Search for the cell housing the specified text and yield its (x, y) center coordinate. 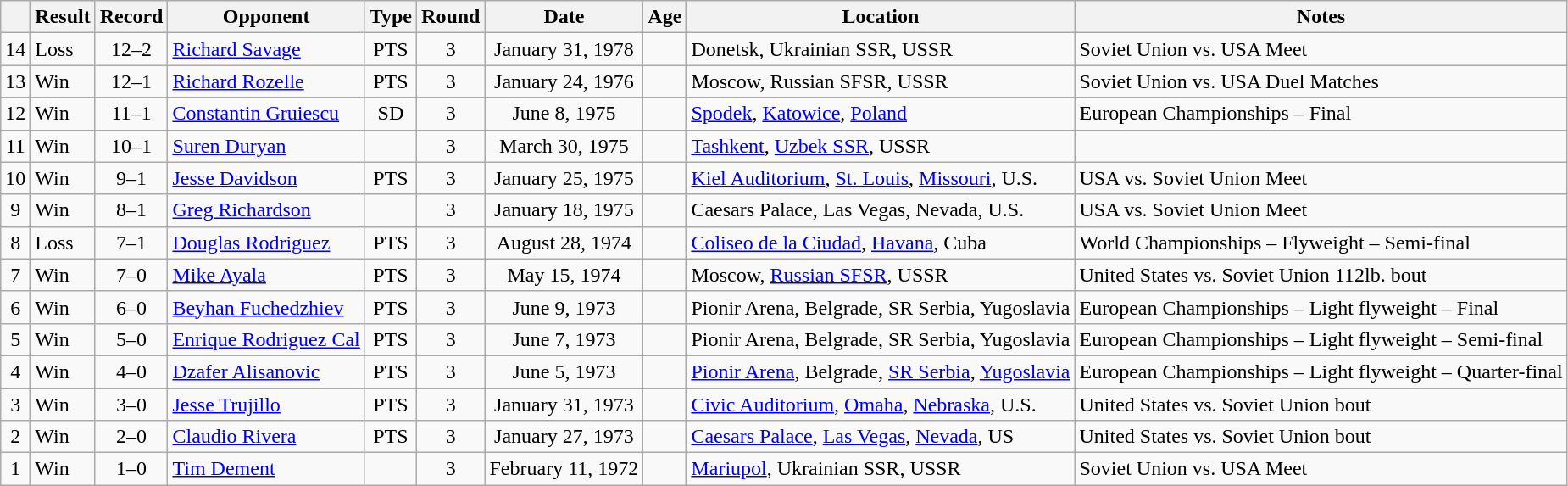
12 (15, 114)
14 (15, 49)
11 (15, 146)
January 31, 1978 (564, 49)
February 11, 1972 (564, 469)
2–0 (131, 437)
March 30, 1975 (564, 146)
9 (15, 210)
Tashkent, Uzbek SSR, USSR (881, 146)
2 (15, 437)
10 (15, 178)
Opponent (266, 17)
January 18, 1975 (564, 210)
January 27, 1973 (564, 437)
Type (390, 17)
3–0 (131, 405)
Greg Richardson (266, 210)
7–1 (131, 243)
Jesse Trujillo (266, 405)
Tim Dement (266, 469)
Record (131, 17)
5–0 (131, 339)
1 (15, 469)
Enrique Rodriguez Cal (266, 339)
Beyhan Fuchedzhiev (266, 307)
European Championships – Final (1321, 114)
Constantin Gruiescu (266, 114)
Date (564, 17)
13 (15, 81)
January 25, 1975 (564, 178)
Richard Rozelle (266, 81)
June 8, 1975 (564, 114)
Dzafer Alisanovic (266, 371)
8 (15, 243)
6–0 (131, 307)
World Championships – Flyweight – Semi-final (1321, 243)
5 (15, 339)
SD (390, 114)
United States vs. Soviet Union 112lb. bout (1321, 275)
4 (15, 371)
January 24, 1976 (564, 81)
7 (15, 275)
12–1 (131, 81)
Soviet Union vs. USA Duel Matches (1321, 81)
8–1 (131, 210)
6 (15, 307)
Notes (1321, 17)
European Championships – Light flyweight – Semi-final (1321, 339)
9–1 (131, 178)
7–0 (131, 275)
Claudio Rivera (266, 437)
June 5, 1973 (564, 371)
Caesars Palace, Las Vegas, Nevada, U.S. (881, 210)
Richard Savage (266, 49)
June 9, 1973 (564, 307)
4–0 (131, 371)
10–1 (131, 146)
11–1 (131, 114)
Round (451, 17)
European Championships – Light flyweight – Final (1321, 307)
Mariupol, Ukrainian SSR, USSR (881, 469)
12–2 (131, 49)
Suren Duryan (266, 146)
Jesse Davidson (266, 178)
June 7, 1973 (564, 339)
Age (664, 17)
January 31, 1973 (564, 405)
Mike Ayala (266, 275)
August 28, 1974 (564, 243)
1–0 (131, 469)
Spodek, Katowice, Poland (881, 114)
Coliseo de la Ciudad, Havana, Cuba (881, 243)
Civic Auditorium, Omaha, Nebraska, U.S. (881, 405)
Douglas Rodriguez (266, 243)
Caesars Palace, Las Vegas, Nevada, US (881, 437)
Location (881, 17)
European Championships – Light flyweight – Quarter-final (1321, 371)
Donetsk, Ukrainian SSR, USSR (881, 49)
Result (63, 17)
May 15, 1974 (564, 275)
Kiel Auditorium, St. Louis, Missouri, U.S. (881, 178)
